Search for the cell housing the specified text and yield its (x, y) center coordinate. 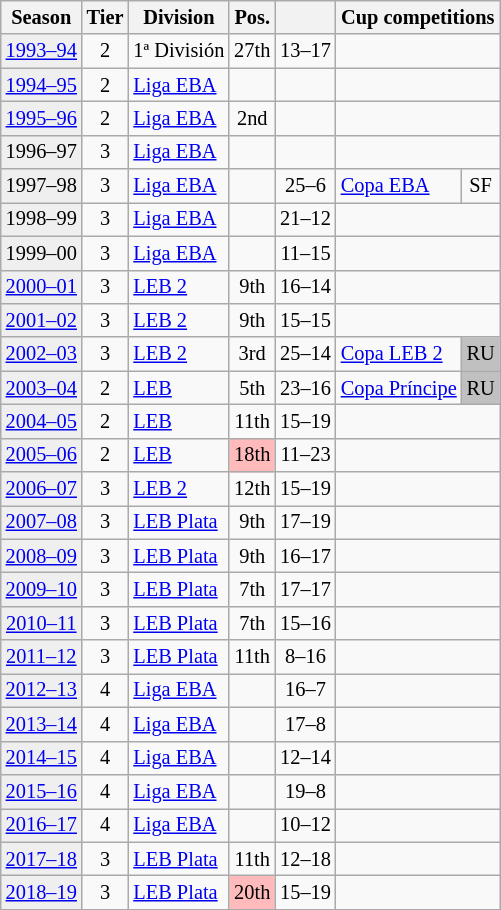
Copa Príncipe (399, 388)
Cup competitions (418, 17)
17–19 (306, 522)
1998–99 (42, 219)
Division (178, 17)
Copa EBA (399, 186)
23–16 (306, 388)
1ª División (178, 51)
15–15 (306, 320)
8–16 (306, 657)
2012–13 (42, 690)
17–17 (306, 589)
2006–07 (42, 489)
2002–03 (42, 354)
12–18 (306, 859)
15–16 (306, 623)
2014–15 (42, 758)
2009–10 (42, 589)
Season (42, 17)
Tier (106, 17)
16–14 (306, 287)
2017–18 (42, 859)
1999–00 (42, 253)
Pos. (252, 17)
2005–06 (42, 455)
16–7 (306, 690)
2007–08 (42, 522)
1996–97 (42, 152)
11–15 (306, 253)
27th (252, 51)
10–12 (306, 825)
1997–98 (42, 186)
17–8 (306, 724)
2015–16 (42, 791)
2018–19 (42, 892)
Copa LEB 2 (399, 354)
SF (481, 186)
5th (252, 388)
2004–05 (42, 421)
2nd (252, 118)
2016–17 (42, 825)
2001–02 (42, 320)
11–23 (306, 455)
2008–09 (42, 556)
2000–01 (42, 287)
1995–96 (42, 118)
12th (252, 489)
2003–04 (42, 388)
1993–94 (42, 51)
25–6 (306, 186)
25–14 (306, 354)
21–12 (306, 219)
2010–11 (42, 623)
18th (252, 455)
1994–95 (42, 85)
3rd (252, 354)
19–8 (306, 791)
2011–12 (42, 657)
12–14 (306, 758)
13–17 (306, 51)
2013–14 (42, 724)
16–17 (306, 556)
20th (252, 892)
